Capture the cell that displays the provided text and extract its [X, Y] central coordinate. 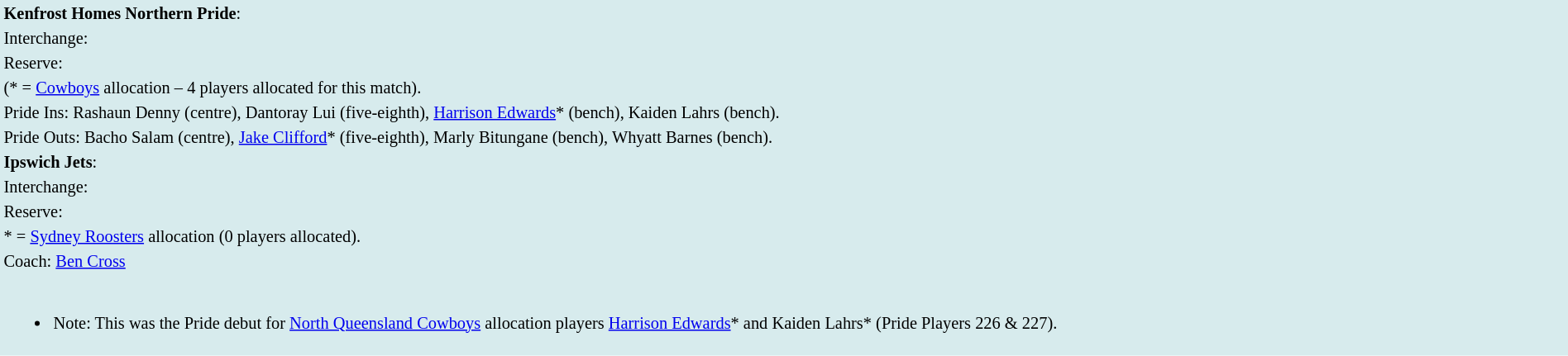
Pride Outs: Bacho Salam (centre), Jake Clifford* (five-eighth), Marly Bitungane (bench), Whyatt Barnes (bench). [784, 137]
Pride Ins: Rashaun Denny (centre), Dantoray Lui (five-eighth), Harrison Edwards* (bench), Kaiden Lahrs (bench). [784, 112]
Note: This was the Pride debut for North Queensland Cowboys allocation players Harrison Edwards* and Kaiden Lahrs* (Pride Players 226 & 227). [784, 313]
(* = Cowboys allocation – 4 players allocated for this match). [784, 88]
Ipswich Jets: [784, 162]
* = Sydney Roosters allocation (0 players allocated). [784, 236]
Coach: Ben Cross [784, 261]
Kenfrost Homes Northern Pride: [784, 13]
